Locate the cell with the specified text and output its (x, y) center coordinate. 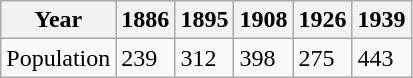
1895 (204, 20)
239 (146, 58)
Population (58, 58)
1886 (146, 20)
1939 (382, 20)
443 (382, 58)
Year (58, 20)
312 (204, 58)
1908 (264, 20)
398 (264, 58)
1926 (322, 20)
275 (322, 58)
